Pinpoint the cell where the given text exists, returning its (x, y) midpoint coordinate. 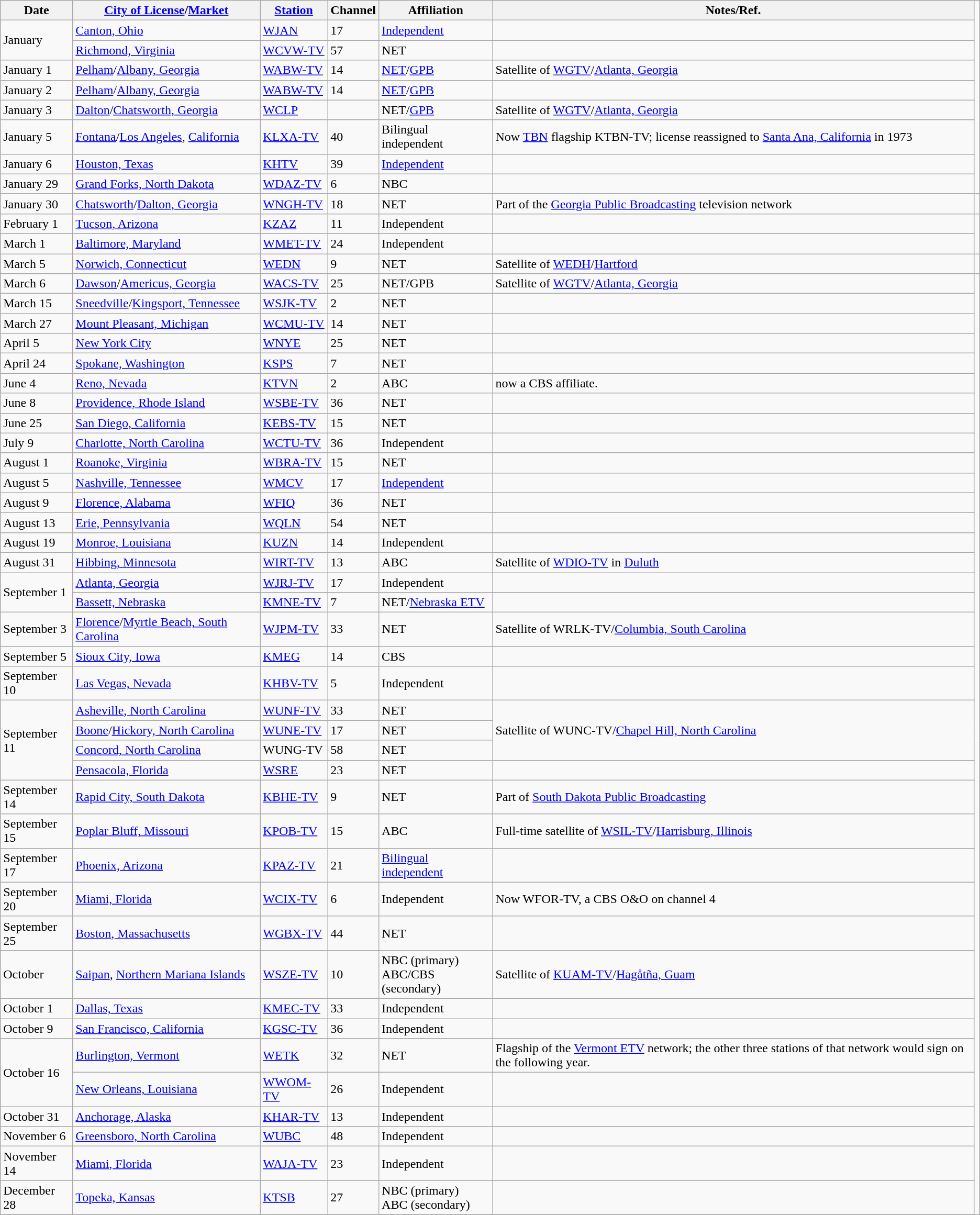
WCMU-TV (294, 324)
KHAR-TV (294, 1117)
Boston, Massachusetts (166, 933)
WUNG-TV (294, 750)
WGBX-TV (294, 933)
August 19 (37, 542)
24 (353, 243)
October 9 (37, 1029)
21 (353, 865)
November 6 (37, 1136)
Providence, Rhode Island (166, 403)
Norwich, Connecticut (166, 263)
Grand Forks, North Dakota (166, 184)
Now WFOR-TV, a CBS O&O on channel 4 (733, 899)
Part of South Dakota Public Broadcasting (733, 797)
KPAZ-TV (294, 865)
January 2 (37, 90)
KUZN (294, 542)
June 25 (37, 423)
Dalton/Chatsworth, Georgia (166, 110)
44 (353, 933)
March 6 (37, 284)
Satellite of KUAM-TV/Hagåtña, Guam (733, 974)
WUNF-TV (294, 710)
Mount Pleasant, Michigan (166, 324)
WDAZ-TV (294, 184)
November 14 (37, 1163)
Phoenix, Arizona (166, 865)
WEDN (294, 263)
Charlotte, North Carolina (166, 443)
WJRJ-TV (294, 583)
January (37, 40)
KMEC-TV (294, 1008)
WCTU-TV (294, 443)
September 17 (37, 865)
Reno, Nevada (166, 383)
Satellite of WDIO-TV in Duluth (733, 562)
WJAN (294, 30)
Chatsworth/Dalton, Georgia (166, 204)
WETK (294, 1055)
KEBS-TV (294, 423)
Channel (353, 10)
Monroe, Louisiana (166, 542)
32 (353, 1055)
June 4 (37, 383)
WJPM-TV (294, 629)
Fontana/Los Angeles, California (166, 137)
Erie, Pennsylvania (166, 522)
Saipan, Northern Mariana Islands (166, 974)
September 3 (37, 629)
September 20 (37, 899)
October 16 (37, 1073)
Part of the Georgia Public Broadcasting television network (733, 204)
Satellite of WUNC-TV/Chapel Hill, North Carolina (733, 730)
39 (353, 164)
58 (353, 750)
KHTV (294, 164)
WBRA-TV (294, 463)
September 15 (37, 831)
KSPS (294, 363)
Spokane, Washington (166, 363)
January 1 (37, 70)
WAJA-TV (294, 1163)
Full-time satellite of WSIL-TV/Harrisburg, Illinois (733, 831)
WCVW-TV (294, 50)
San Diego, California (166, 423)
WSJK-TV (294, 304)
WMET-TV (294, 243)
September 1 (37, 593)
New Orleans, Louisiana (166, 1090)
New York City (166, 343)
February 1 (37, 224)
Dallas, Texas (166, 1008)
October (37, 974)
April 5 (37, 343)
WUNE-TV (294, 730)
54 (353, 522)
Boone/Hickory, North Carolina (166, 730)
KLXA-TV (294, 137)
October 1 (37, 1008)
Canton, Ohio (166, 30)
57 (353, 50)
WFIQ (294, 503)
Concord, North Carolina (166, 750)
26 (353, 1090)
11 (353, 224)
April 24 (37, 363)
WIRT-TV (294, 562)
August 9 (37, 503)
KGSC-TV (294, 1029)
Nashville, Tennessee (166, 483)
Date (37, 10)
NET/Nebraska ETV (436, 603)
March 27 (37, 324)
Affiliation (436, 10)
NBC (primary) ABC (secondary) (436, 1198)
KMNE-TV (294, 603)
August 13 (37, 522)
Hibbing, Minnesota (166, 562)
Now TBN flagship KTBN-TV; license reassigned to Santa Ana, California in 1973 (733, 137)
KHBV-TV (294, 684)
Las Vegas, Nevada (166, 684)
WSRE (294, 770)
WACS-TV (294, 284)
March 1 (37, 243)
WNYE (294, 343)
Dawson/Americus, Georgia (166, 284)
January 30 (37, 204)
September 10 (37, 684)
NBC (436, 184)
48 (353, 1136)
Houston, Texas (166, 164)
Poplar Bluff, Missouri (166, 831)
Roanoke, Virginia (166, 463)
27 (353, 1198)
Flagship of the Vermont ETV network; the other three stations of that network would sign on the following year. (733, 1055)
KPOB-TV (294, 831)
KBHE-TV (294, 797)
Florence, Alabama (166, 503)
June 8 (37, 403)
September 5 (37, 656)
18 (353, 204)
40 (353, 137)
January 6 (37, 164)
January 5 (37, 137)
Sneedville/Kingsport, Tennessee (166, 304)
WSZE-TV (294, 974)
August 1 (37, 463)
10 (353, 974)
WSBE-TV (294, 403)
August 31 (37, 562)
5 (353, 684)
December 28 (37, 1198)
Satellite of WRLK-TV/Columbia, South Carolina (733, 629)
March 15 (37, 304)
Sioux City, Iowa (166, 656)
KTSB (294, 1198)
San Francisco, California (166, 1029)
August 5 (37, 483)
September 11 (37, 740)
Anchorage, Alaska (166, 1117)
March 5 (37, 263)
Tucson, Arizona (166, 224)
September 25 (37, 933)
WCIX-TV (294, 899)
KZAZ (294, 224)
July 9 (37, 443)
WMCV (294, 483)
NBC (primary) ABC/CBS (secondary) (436, 974)
Greensboro, North Carolina (166, 1136)
Topeka, Kansas (166, 1198)
City of License/Market (166, 10)
Asheville, North Carolina (166, 710)
KTVN (294, 383)
October 31 (37, 1117)
WNGH-TV (294, 204)
WCLP (294, 110)
January 29 (37, 184)
September 14 (37, 797)
WWOM-TV (294, 1090)
Notes/Ref. (733, 10)
KMEG (294, 656)
Satellite of WEDH/Hartford (733, 263)
WUBC (294, 1136)
Pensacola, Florida (166, 770)
Florence/Myrtle Beach, South Carolina (166, 629)
Rapid City, South Dakota (166, 797)
January 3 (37, 110)
CBS (436, 656)
Station (294, 10)
Atlanta, Georgia (166, 583)
now a CBS affiliate. (733, 383)
Bassett, Nebraska (166, 603)
Burlington, Vermont (166, 1055)
Baltimore, Maryland (166, 243)
WQLN (294, 522)
Richmond, Virginia (166, 50)
